For the text-containing cell, return its midpoint in [x, y] coordinate format. 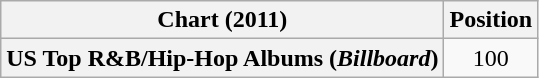
Chart (2011) [222, 20]
100 [491, 58]
Position [491, 20]
US Top R&B/Hip-Hop Albums (Billboard) [222, 58]
